Identify which cell holds the provided text, then report its (x, y) central coordinate. 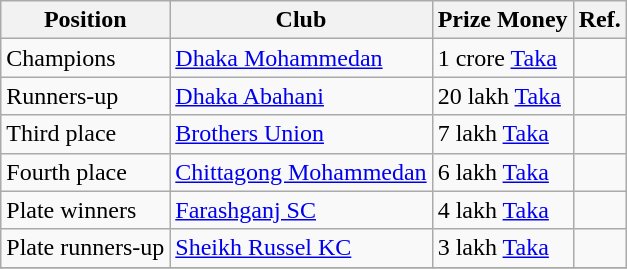
Sheikh Russel KC (301, 248)
6 lakh Taka (502, 172)
4 lakh Taka (502, 210)
Ref. (600, 20)
7 lakh Taka (502, 134)
20 lakh Taka (502, 96)
Dhaka Abahani (301, 96)
Champions (86, 58)
Brothers Union (301, 134)
Dhaka Mohammedan (301, 58)
Position (86, 20)
3 lakh Taka (502, 248)
Plate winners (86, 210)
Plate runners-up (86, 248)
Third place (86, 134)
Fourth place (86, 172)
Farashganj SC (301, 210)
Chittagong Mohammedan (301, 172)
1 crore Taka (502, 58)
Club (301, 20)
Prize Money (502, 20)
Runners-up (86, 96)
